Pinpoint the cell where the given text exists, returning its (x, y) midpoint coordinate. 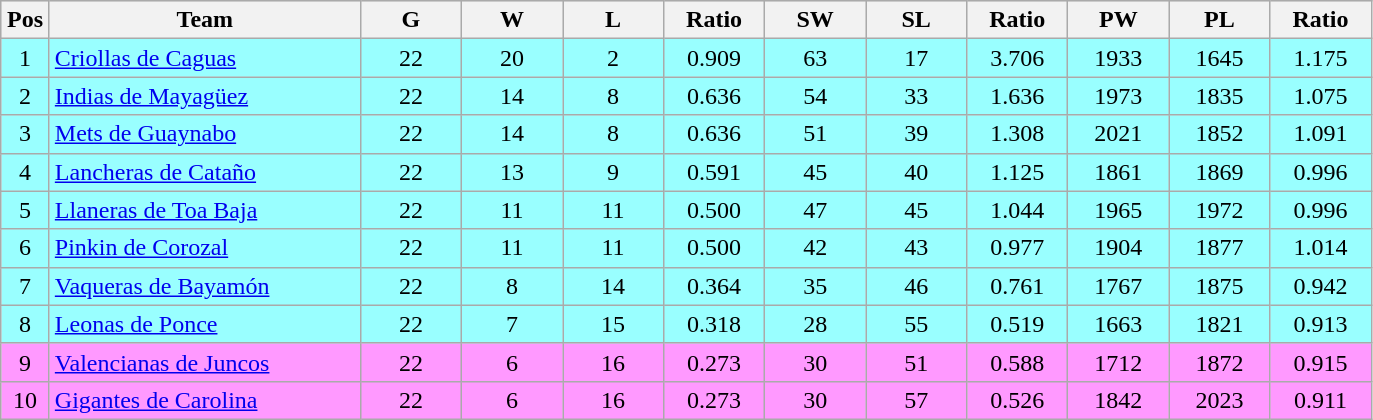
15 (612, 324)
PL (1220, 20)
35 (816, 286)
1869 (1220, 172)
33 (916, 96)
0.915 (1320, 362)
1.175 (1320, 58)
57 (916, 400)
1.091 (1320, 134)
47 (816, 210)
1.075 (1320, 96)
1965 (1118, 210)
46 (916, 286)
43 (916, 248)
2023 (1220, 400)
1904 (1118, 248)
0.591 (714, 172)
20 (512, 58)
3 (26, 134)
1767 (1118, 286)
1973 (1118, 96)
1.125 (1018, 172)
0.761 (1018, 286)
Gigantes de Carolina (204, 400)
Team (204, 20)
40 (916, 172)
1877 (1220, 248)
1.636 (1018, 96)
1852 (1220, 134)
Mets de Guaynabo (204, 134)
1.308 (1018, 134)
0.977 (1018, 248)
SL (916, 20)
Llaneras de Toa Baja (204, 210)
10 (26, 400)
SW (816, 20)
1645 (1220, 58)
0.364 (714, 286)
Pinkin de Corozal (204, 248)
4 (26, 172)
1861 (1118, 172)
Indias de Mayagüez (204, 96)
55 (916, 324)
Vaqueras de Bayamón (204, 286)
Valencianas de Juncos (204, 362)
W (512, 20)
1821 (1220, 324)
1933 (1118, 58)
0.526 (1018, 400)
13 (512, 172)
Criollas de Caguas (204, 58)
0.911 (1320, 400)
1875 (1220, 286)
2021 (1118, 134)
5 (26, 210)
0.913 (1320, 324)
0.588 (1018, 362)
1 (26, 58)
0.318 (714, 324)
1.014 (1320, 248)
Lancheras de Cataño (204, 172)
42 (816, 248)
1712 (1118, 362)
G (410, 20)
63 (816, 58)
1842 (1118, 400)
0.519 (1018, 324)
28 (816, 324)
1872 (1220, 362)
1835 (1220, 96)
3.706 (1018, 58)
0.909 (714, 58)
Leonas de Ponce (204, 324)
1.044 (1018, 210)
54 (816, 96)
1663 (1118, 324)
39 (916, 134)
L (612, 20)
17 (916, 58)
0.942 (1320, 286)
PW (1118, 20)
1972 (1220, 210)
Pos (26, 20)
